Identify which cell holds the provided text, then report its [X, Y] central coordinate. 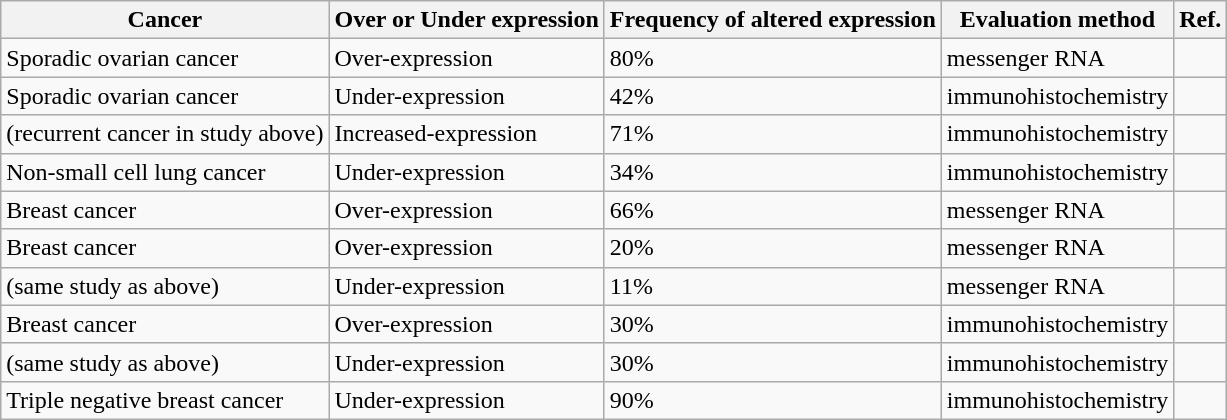
Increased-expression [466, 134]
(recurrent cancer in study above) [165, 134]
Cancer [165, 20]
71% [772, 134]
Evaluation method [1057, 20]
Frequency of altered expression [772, 20]
Triple negative breast cancer [165, 400]
Ref. [1200, 20]
34% [772, 172]
42% [772, 96]
20% [772, 248]
11% [772, 286]
80% [772, 58]
90% [772, 400]
Over or Under expression [466, 20]
Non-small cell lung cancer [165, 172]
66% [772, 210]
